Provide the [X, Y] coordinate of the cell's center where the given text is located.  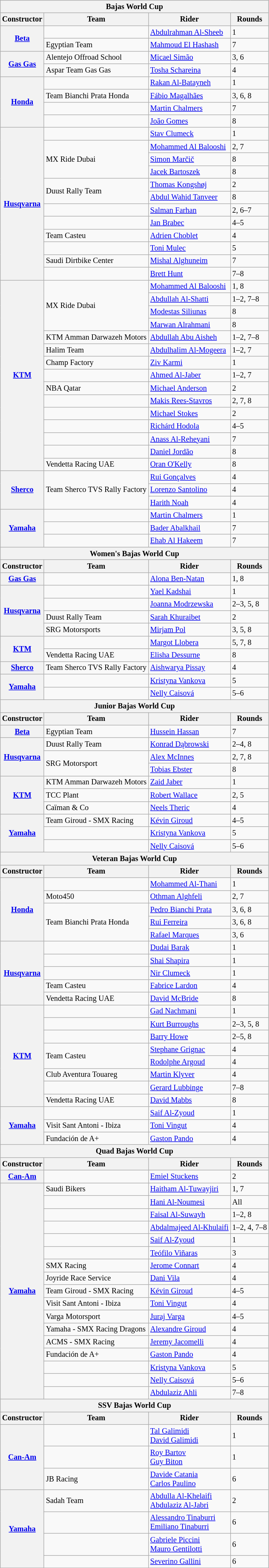
Abdullah Al-Shatti [189, 299]
Jan Brabec [189, 223]
Caïman & Co [96, 808]
David McBride [189, 999]
David Mabbs [189, 1100]
Shai Shapira [189, 960]
Konrad Dąbrowski [189, 744]
JB Racing [96, 1479]
Faisal Al-Suwayh [189, 1215]
Barry Howe [189, 1036]
Abdalmajeed Al-Khulaifi [189, 1227]
Elisha Dessurne [189, 655]
2, 5 [250, 795]
Makis Rees-Stavros [189, 401]
Roy Bartov Guy Biton [189, 1457]
Ahmed Al-Jaber [189, 375]
SMX Racing [96, 1265]
Halim Team [96, 350]
2–4, 8 [250, 744]
Juraj Varga [189, 1316]
Lorenzo Santolino [189, 490]
Jerome Connart [189, 1265]
SSV Bajas World Cup [134, 1406]
Alessandro Tinaburri Emiliano Tinaburri [189, 1522]
Mohammed Al-Thani [189, 884]
Modestas Siliunas [189, 312]
João Gomes [189, 121]
Fabrice Lardon [189, 986]
3, 5, 8 [250, 630]
Robert Wallace [189, 795]
Hussein Hassan [189, 731]
Bajas World Cup [134, 6]
Joyride Race Service [96, 1278]
Simon Marčič [189, 159]
Micael Simão [189, 57]
ACMS - SMX Racing [96, 1342]
Davide Catania Carlos Paulino [189, 1479]
SRG Motorsports [96, 630]
Adrien Choblet [189, 235]
Rakan Al-Batayneh [189, 83]
Brett Hunt [189, 274]
1, 7 [250, 1189]
Moto450 [96, 897]
Club Aventura Touareg [96, 1075]
Saudi Bikers [96, 1189]
Rodolphe Argoud [189, 1062]
Stephane Grignac [189, 1049]
Sadah Team [96, 1501]
Saudi Dirtbike Center [96, 261]
Mishal Alghuneim [189, 261]
Salman Farhan [189, 210]
Jacek Bartoszek [189, 172]
Tal Galimidi David Galimidi [189, 1435]
2–5, 8 [250, 1036]
Kurt Burroughs [189, 1024]
Michael Anderson [189, 388]
Varga Motorsport [96, 1316]
Aspar Team Gas Gas [96, 70]
Anass Al-Reheyani [189, 439]
Ziv Karmi [189, 363]
Zaid Jaber [189, 782]
Margot Llobera [189, 642]
Alona Ben-Natan [189, 579]
1–2, 4, 7–8 [250, 1227]
Abdulaziz Ahli [189, 1393]
Dani Vila [189, 1278]
Mirjam Pol [189, 630]
Rafael Marques [189, 935]
Gabriele Piccini Mauro Gentilotti [189, 1544]
3 [250, 1253]
Abdulrahman Al-Sheeb [189, 32]
Women's Bajas World Cup [134, 554]
Ehab Al Hakeem [189, 541]
Gad Nachmani [189, 1011]
Toni Mulec [189, 248]
Alex McInnes [189, 757]
Joanna Modrzewska [189, 604]
Abdullah Abu Aisheh [189, 337]
Jeremy Jacomelli [189, 1342]
Oran O'Kelly [189, 464]
Emiel Stuckens [189, 1177]
Thomas Kongshøj [189, 185]
Martin Klyver [189, 1075]
Fábio Magalhães [189, 96]
Nir Clumeck [189, 973]
TCC Plant [96, 795]
Marwan Alrahmani [189, 325]
Severino Gallini [189, 1562]
Dudai Barak [189, 948]
Neels Theric [189, 808]
Abdul Wahid Tanveer [189, 197]
Aishwarya Pissay [189, 668]
SRG Motorsport [96, 763]
Alentejo Offroad School [96, 57]
Gerard Lubbinge [189, 1087]
Mahmoud El Hashash [189, 45]
1–2, 8 [250, 1215]
Abdulla Al-Khelaifi Abdulaziz Al-Jabri [189, 1501]
Daniel Jordão [189, 452]
5, 7, 8 [250, 642]
Richárd Hodola [189, 426]
NBA Qatar [96, 388]
Rui Ferreira [189, 922]
2, 6–7 [250, 210]
Rui Gonçalves [189, 477]
Sarah Khuraibet [189, 617]
All [250, 1202]
Harith Noah [189, 503]
Teófilo Viñaras [189, 1253]
Veteran Bajas World Cup [134, 858]
Hani Al-Noumesi [189, 1202]
Stav Clumeck [189, 134]
Yamaha - SMX Racing Dragons [96, 1329]
Pedro Bianchi Prata [189, 909]
Junior Bajas World Cup [134, 706]
Alexandre Giroud [189, 1329]
Othman Alghfeli [189, 897]
Haitham Al-Tuwayjiri [189, 1189]
Quad Bajas World Cup [134, 1151]
Bader Abalkhail [189, 528]
Abdulhalim Al-Mogeera [189, 350]
Champ Factory [96, 363]
Tobias Ebster [189, 770]
Michael Stokes [189, 413]
Tosha Schareina [189, 70]
Yael Kadshai [189, 592]
